Identify which cell holds the provided text, then report its (x, y) central coordinate. 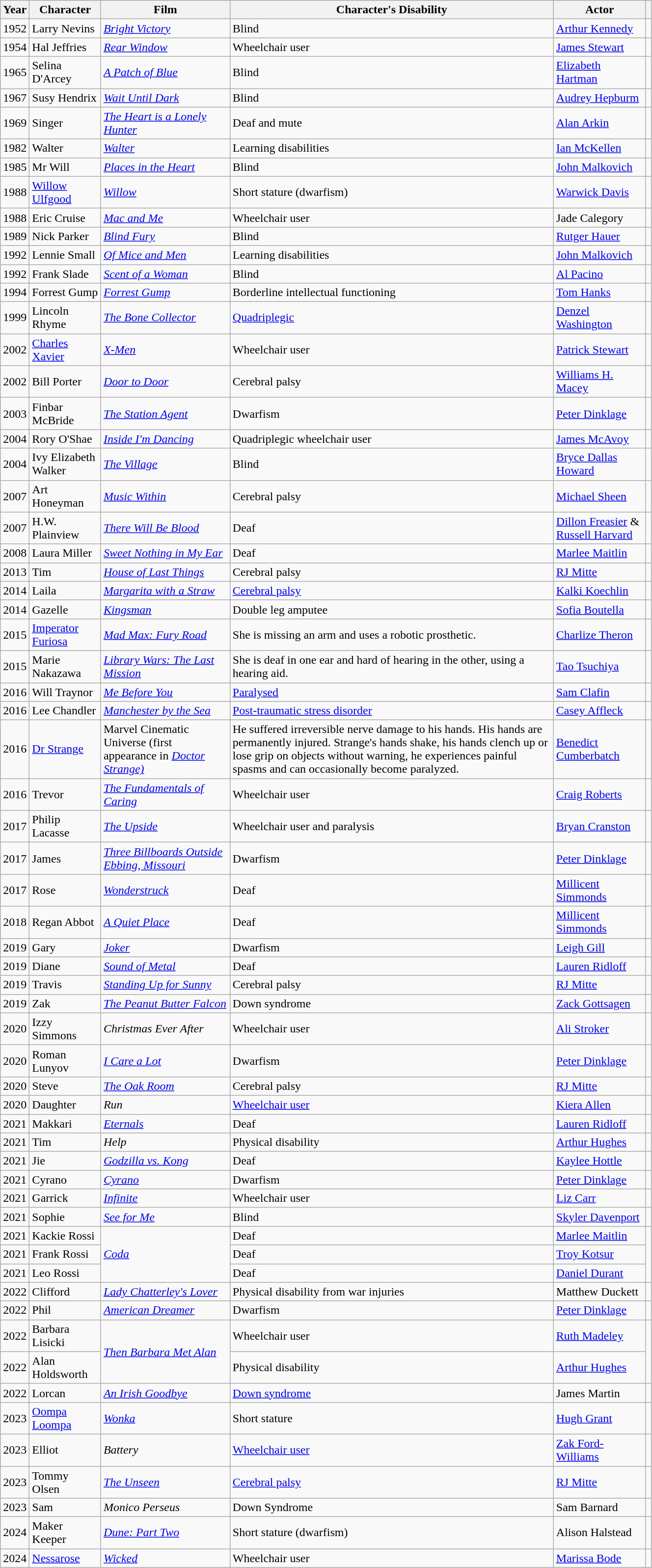
Marissa Bode (599, 1558)
Williams H. Macey (599, 382)
The Oak Room (165, 1086)
A Patch of Blue (165, 73)
Finbar McBride (65, 413)
Sound of Metal (165, 966)
Places in the Heart (165, 167)
Phil (65, 1310)
I Care a Lot (165, 1060)
Marvel Cinematic Universe (first appearance in Doctor Strange) (165, 749)
There Will Be Blood (165, 528)
Warwick Davis (599, 192)
Benedict Cumberbatch (599, 749)
Bill Porter (65, 382)
1985 (15, 167)
Gazelle (65, 609)
Skyler Davenport (599, 1217)
Hugh Grant (599, 1418)
Charlize Theron (599, 634)
Eric Cruise (65, 217)
Dillon Freasier & Russell Harvard (599, 528)
Year (15, 10)
Sofia Boutella (599, 609)
Larry Nevins (65, 28)
Rory O'Shae (65, 439)
An Irish Goodbye (165, 1393)
The Heart is a Lonely Hunter (165, 123)
Arthur Kennedy (599, 28)
Al Pacino (599, 273)
Makkari (65, 1124)
Troy Kotsur (599, 1254)
Susy Hendrix (65, 98)
Wonderstruck (165, 891)
Inside I'm Dancing (165, 439)
Kaylee Hottle (599, 1161)
Kalki Koechlin (599, 591)
The Fundamentals of Caring (165, 794)
Deaf and mute (392, 123)
The Village (165, 464)
Lennie Small (65, 255)
Laura Miller (65, 553)
Zack Gottsagen (599, 1003)
Character's Disability (392, 10)
Hal Jeffries (65, 47)
Liz Carr (599, 1198)
Wicked (165, 1558)
Sam Barnard (599, 1508)
Zak (65, 1003)
Nessarose (65, 1558)
1994 (15, 293)
Film (165, 10)
Frank Rossi (65, 1254)
The Upside (165, 827)
Eternals (165, 1124)
The Bone Collector (165, 318)
Izzy Simmons (65, 1029)
Gary (65, 947)
Door to Door (165, 382)
Dr Strange (65, 749)
Matthew Duckett (599, 1292)
Post-traumatic stress disorder (392, 711)
Quadriplegic wheelchair user (392, 439)
Borderline intellectual functioning (392, 293)
Clifford (65, 1292)
Margarita with a Straw (165, 591)
Kingsman (165, 609)
The Unseen (165, 1482)
Kiera Allen (599, 1105)
Bright Victory (165, 28)
2013 (15, 572)
Mr Will (65, 167)
Alan Arkin (599, 123)
Godzilla vs. Kong (165, 1161)
Charles Xavier (65, 350)
Paralysed (392, 692)
Denzel Washington (599, 318)
American Dreamer (165, 1310)
Zak Ford-Williams (599, 1450)
Rear Window (165, 47)
Wheelchair user and paralysis (392, 827)
Jade Calegory (599, 217)
James Stewart (599, 47)
Standing Up for Sunny (165, 985)
The Peanut Butter Falcon (165, 1003)
Sophie (65, 1217)
Joker (165, 947)
Rose (65, 891)
Garrick (65, 1198)
Willow (165, 192)
Rutger Hauer (599, 236)
Short stature (392, 1418)
Barbara Lisicki (65, 1335)
Sam (65, 1508)
Dune: Part Two (165, 1533)
Sweet Nothing in My Ear (165, 553)
Ali Stroker (599, 1029)
Art Honeyman (65, 496)
Elliot (65, 1450)
Then Barbara Met Alan (165, 1352)
Blind Fury (165, 236)
Philip Lacasse (65, 827)
James McAvoy (599, 439)
Elizabeth Hartman (599, 73)
Bryan Cranston (599, 827)
Maker Keeper (65, 1533)
Run (165, 1105)
Alan Holdsworth (65, 1368)
Leigh Gill (599, 947)
Tommy Olsen (65, 1482)
Actor (599, 10)
The Station Agent (165, 413)
Kackie Rossi (65, 1236)
Jie (65, 1161)
Audrey Hepburm (599, 98)
1954 (15, 47)
Double leg amputee (392, 609)
Craig Roberts (599, 794)
Casey Affleck (599, 711)
Character (65, 10)
1989 (15, 236)
Marie Nakazawa (65, 667)
Help (165, 1142)
Library Wars: The Last Mission (165, 667)
Patrick Stewart (599, 350)
Daniel Durant (599, 1273)
Steve (65, 1086)
Travis (65, 985)
Lorcan (65, 1393)
Battery (165, 1450)
1967 (15, 98)
James Martin (599, 1393)
2018 (15, 922)
X-Men (165, 350)
Diane (65, 966)
She is missing an arm and uses a robotic prosthetic. (392, 634)
Mad Max: Fury Road (165, 634)
Bryce Dallas Howard (599, 464)
Ruth Madeley (599, 1335)
Wait Until Dark (165, 98)
Frank Slade (65, 273)
Physical disability from war injuries (392, 1292)
H.W. Plainview (65, 528)
Sam Clafin (599, 692)
1969 (15, 123)
Lee Chandler (65, 711)
Selina D'Arcey (65, 73)
Ivy Elizabeth Walker (65, 464)
Roman Lunyov (65, 1060)
Me Before You (165, 692)
Lady Chatterley's Lover (165, 1292)
Infinite (165, 1198)
Will Traynor (65, 692)
Lincoln Rhyme (65, 318)
She is deaf in one ear and hard of hearing in the other, using a hearing aid. (392, 667)
Nick Parker (65, 236)
Music Within (165, 496)
1952 (15, 28)
Tom Hanks (599, 293)
House of Last Things (165, 572)
2008 (15, 553)
Mac and Me (165, 217)
Scent of a Woman (165, 273)
1999 (15, 318)
James (65, 858)
1982 (15, 148)
Laila (65, 591)
Trevor (65, 794)
Regan Abbot (65, 922)
Singer (65, 123)
Tao Tsuchiya (599, 667)
Daughter (65, 1105)
Ian McKellen (599, 148)
Alison Halstead (599, 1533)
2003 (15, 413)
Down Syndrome (392, 1508)
Manchester by the Sea (165, 711)
Wonka (165, 1418)
Of Mice and Men (165, 255)
Christmas Ever After (165, 1029)
Leo Rossi (65, 1273)
Michael Sheen (599, 496)
Quadriplegic (392, 318)
1965 (15, 73)
Three Billboards Outside Ebbing, Missouri (165, 858)
Imperator Furiosa (65, 634)
Willow Ulfgood (65, 192)
A Quiet Place (165, 922)
Oompa Loompa (65, 1418)
Coda (165, 1254)
See for Me (165, 1217)
Monico Perseus (165, 1508)
